Capture the cell that displays the provided text and extract its (X, Y) central coordinate. 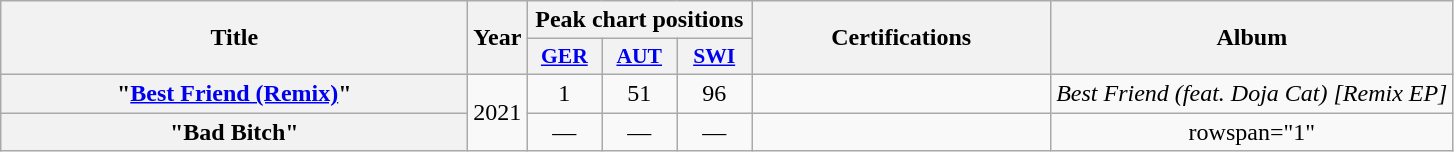
Best Friend (feat. Doja Cat) [Remix EP] (1252, 93)
"Bad Bitch" (234, 131)
SWI (714, 57)
1 (564, 93)
2021 (498, 112)
Title (234, 38)
Year (498, 38)
Peak chart positions (640, 20)
Album (1252, 38)
"Best Friend (Remix)" (234, 93)
rowspan="1" (1252, 131)
96 (714, 93)
GER (564, 57)
Certifications (902, 38)
51 (640, 93)
AUT (640, 57)
